Output the [X, Y] coordinate of the center of the cell containing the given text.  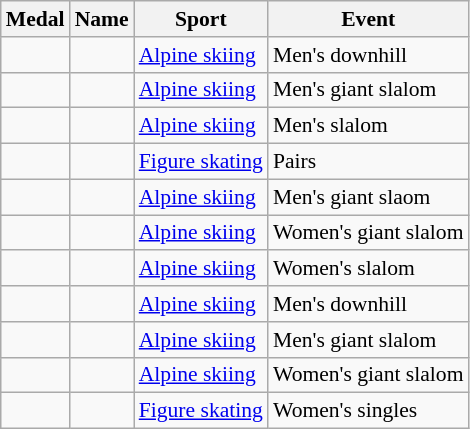
Medal [36, 19]
Sport [201, 19]
Men's slalom [368, 126]
Women's singles [368, 411]
Name [102, 19]
Event [368, 19]
Pairs [368, 162]
Men's giant slaom [368, 197]
Women's slalom [368, 269]
